Output the (x, y) coordinate of the center of the cell containing the given text.  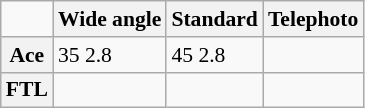
35 2.8 (110, 55)
Standard (214, 19)
45 2.8 (214, 55)
Telephoto (313, 19)
Wide angle (110, 19)
FTL (27, 90)
Ace (27, 55)
